Capture the cell that displays the provided text and extract its [X, Y] central coordinate. 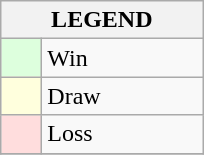
Loss [122, 134]
Win [122, 58]
Draw [122, 96]
LEGEND [102, 20]
